Find where the given text appears and provide that cell's center as (x, y) coordinate. 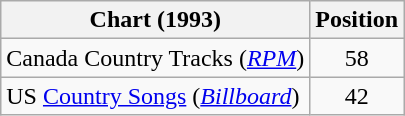
Chart (1993) (156, 20)
Canada Country Tracks (RPM) (156, 58)
US Country Songs (Billboard) (156, 96)
58 (357, 58)
Position (357, 20)
42 (357, 96)
